Search for the cell housing the specified text and yield its (x, y) center coordinate. 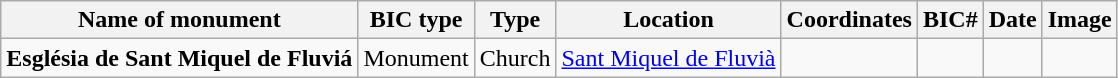
Sant Miquel de Fluvià (668, 58)
Image (1080, 20)
Church (515, 58)
Name of monument (180, 20)
Monument (416, 58)
Date (1012, 20)
Type (515, 20)
BIC# (950, 20)
Coordinates (849, 20)
Església de Sant Miquel de Fluviá (180, 58)
Location (668, 20)
BIC type (416, 20)
